Provide the (x, y) coordinate of the cell's center where the given text is located.  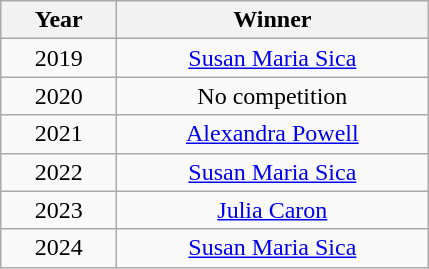
2021 (59, 134)
Julia Caron (272, 210)
2024 (59, 248)
Winner (272, 20)
Alexandra Powell (272, 134)
2022 (59, 172)
No competition (272, 96)
2023 (59, 210)
Year (59, 20)
2020 (59, 96)
2019 (59, 58)
